Capture the cell that displays the provided text and extract its [x, y] central coordinate. 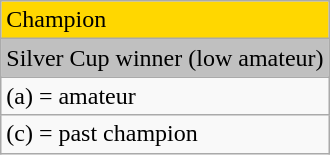
(c) = past champion [165, 134]
(a) = amateur [165, 96]
Silver Cup winner (low amateur) [165, 58]
Champion [165, 20]
